Return the (x, y) coordinate for the center point of the cell that contains the specified text.  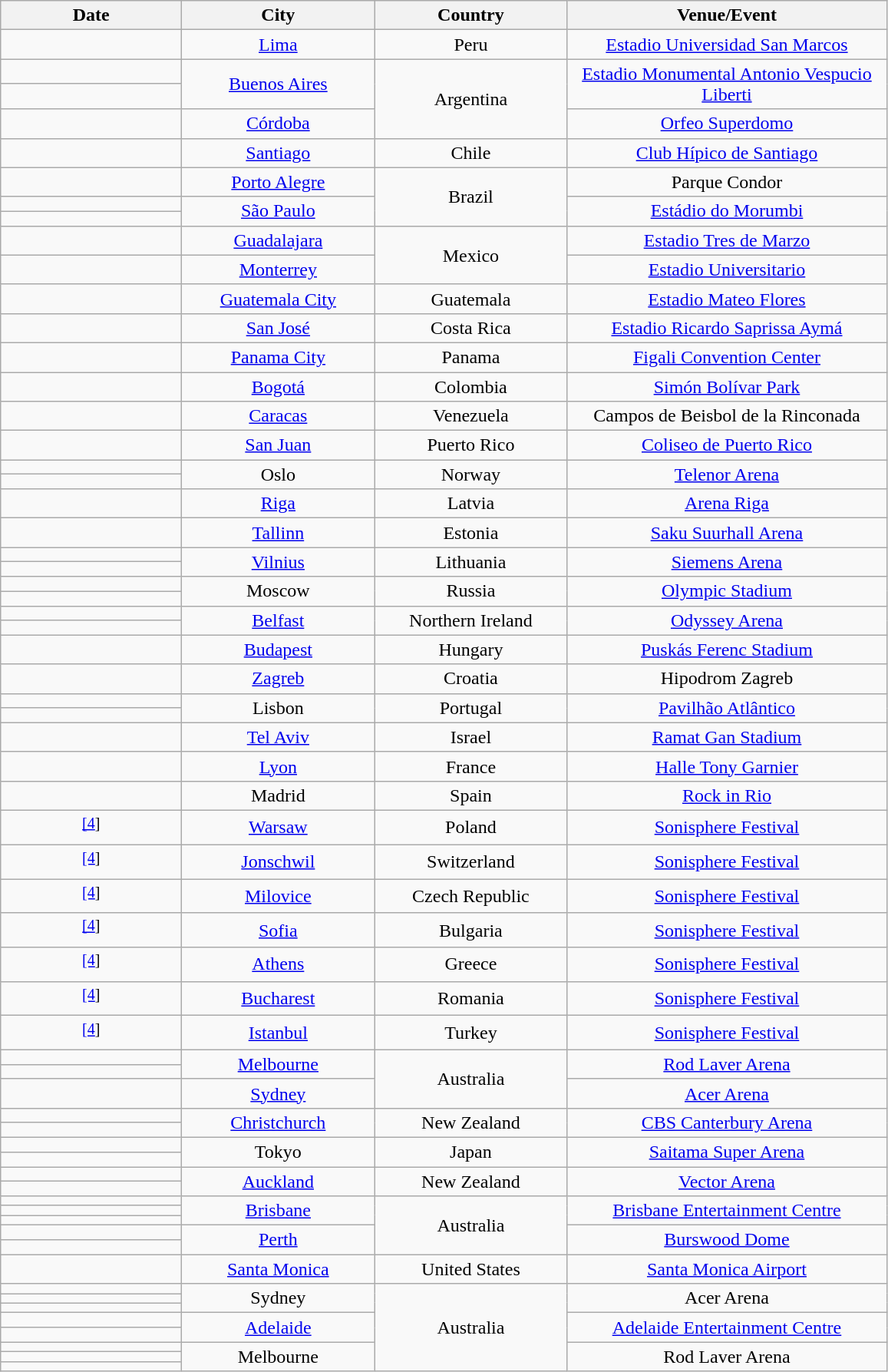
Rock in Rio (727, 795)
Venue/Event (727, 15)
Santa Monica (278, 1269)
Estadio Monumental Antonio Vespucio Liberti (727, 84)
Bulgaria (471, 931)
Vector Arena (727, 1182)
Belfast (278, 620)
Estonia (471, 533)
Colombia (471, 386)
Greece (471, 964)
Caracas (278, 416)
Arena Riga (727, 504)
Warsaw (278, 828)
Telenor Arena (727, 474)
Istanbul (278, 1033)
Puerto Rico (471, 445)
Norway (471, 474)
Burswood Dome (727, 1240)
Parque Condor (727, 182)
Peru (471, 45)
Latvia (471, 504)
Lithuania (471, 562)
Club Hípico de Santiago (727, 153)
Russia (471, 591)
Christchurch (278, 1122)
Brisbane (278, 1211)
Puskás Ferenc Stadium (727, 650)
São Paulo (278, 211)
Pavilhão Atlântico (727, 708)
Oslo (278, 474)
United States (471, 1269)
Hungary (471, 650)
Estadio Universidad San Marcos (727, 45)
Tallinn (278, 533)
CBS Canterbury Arena (727, 1122)
Santa Monica Airport (727, 1269)
Tokyo (278, 1152)
Estádio do Morumbi (727, 211)
Panama City (278, 357)
Halle Tony Garnier (727, 766)
Lima (278, 45)
Argentina (471, 98)
Campos de Beisbol de la Rinconada (727, 416)
Odyssey Arena (727, 620)
Brazil (471, 197)
Perth (278, 1240)
Spain (471, 795)
Saitama Super Arena (727, 1152)
Córdoba (278, 124)
Budapest (278, 650)
Porto Alegre (278, 182)
San José (278, 328)
Mexico (471, 255)
Lisbon (278, 708)
Lyon (278, 766)
San Juan (278, 445)
Estadio Ricardo Saprissa Aymá (727, 328)
Guadalajara (278, 240)
Riga (278, 504)
Poland (471, 828)
Switzerland (471, 861)
Costa Rica (471, 328)
Turkey (471, 1033)
Monterrey (278, 269)
Moscow (278, 591)
Date (91, 15)
Israel (471, 737)
Olympic Stadium (727, 591)
Madrid (278, 795)
Adelaide (278, 1327)
Brisbane Entertainment Centre (727, 1211)
Zagreb (278, 679)
Sofia (278, 931)
Guatemala (471, 299)
Simón Bolívar Park (727, 386)
Buenos Aires (278, 84)
Saku Suurhall Arena (727, 533)
Figali Convention Center (727, 357)
Coliseo de Puerto Rico (727, 445)
Northern Ireland (471, 620)
Vilnius (278, 562)
Tel Aviv (278, 737)
Auckland (278, 1182)
Estadio Mateo Flores (727, 299)
Athens (278, 964)
Ramat Gan Stadium (727, 737)
France (471, 766)
Romania (471, 998)
Hipodrom Zagreb (727, 679)
Siemens Arena (727, 562)
Czech Republic (471, 897)
Santiago (278, 153)
Portugal (471, 708)
Japan (471, 1152)
Adelaide Entertainment Centre (727, 1327)
Estadio Universitario (727, 269)
Milovice (278, 897)
Bucharest (278, 998)
Orfeo Superdomo (727, 124)
Venezuela (471, 416)
Estadio Tres de Marzo (727, 240)
Jonschwil (278, 861)
City (278, 15)
Panama (471, 357)
Bogotá (278, 386)
Guatemala City (278, 299)
Chile (471, 153)
Country (471, 15)
Croatia (471, 679)
